Output the (X, Y) coordinate of the center of the cell containing the given text.  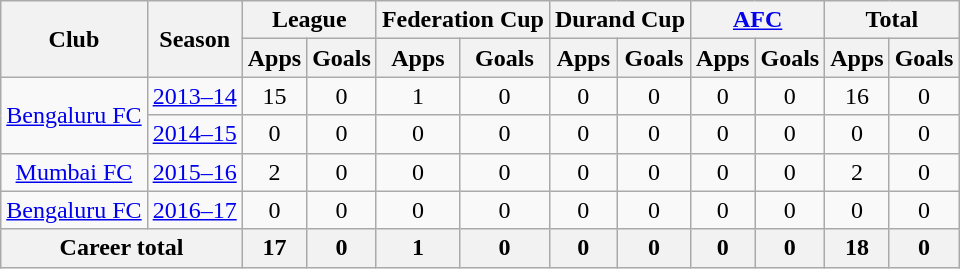
18 (857, 248)
Club (74, 39)
15 (274, 96)
Career total (122, 248)
Total (892, 20)
League (309, 20)
Season (194, 39)
2013–14 (194, 96)
2016–17 (194, 210)
2015–16 (194, 172)
AFC (758, 20)
Federation Cup (462, 20)
16 (857, 96)
2014–15 (194, 134)
17 (274, 248)
Mumbai FC (74, 172)
Durand Cup (620, 20)
